Return the (x, y) coordinate for the center point of the cell that contains the specified text.  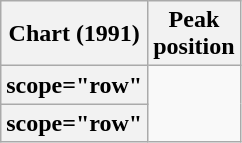
Peakposition (194, 34)
Chart (1991) (74, 34)
